Locate the cell with the specified text and output its [x, y] center coordinate. 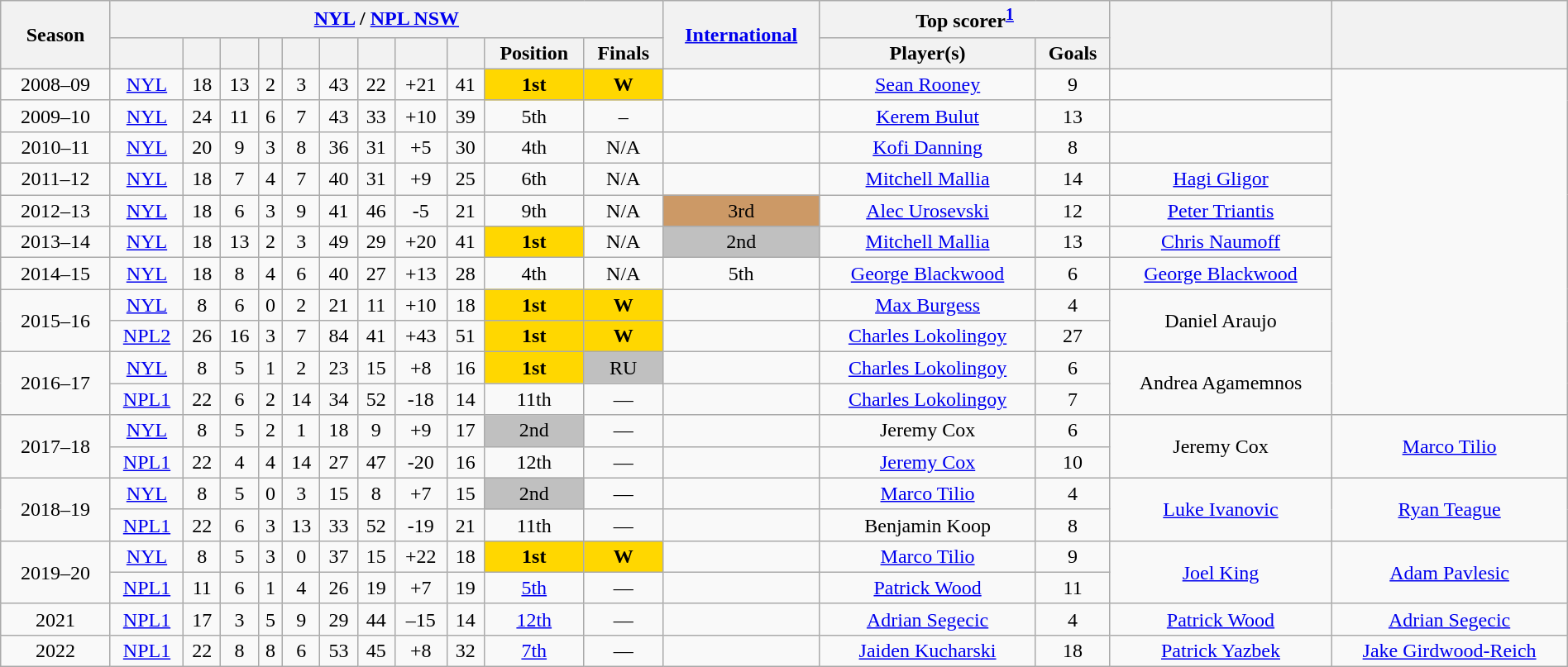
Jaiden Kucharski [928, 650]
2018–19 [56, 509]
Adam Pavlesic [1449, 572]
Ryan Teague [1449, 509]
2021 [56, 619]
23 [339, 368]
Sean Rooney [928, 84]
2010–11 [56, 147]
44 [375, 619]
Max Burgess [928, 305]
Jake Girdwood-Reich [1449, 650]
2017–18 [56, 446]
Hagi Gligor [1221, 179]
2013–14 [56, 242]
-18 [420, 399]
37 [339, 556]
10 [1073, 462]
+43 [420, 336]
Season [56, 35]
84 [339, 336]
–15 [420, 619]
Goals [1073, 53]
46 [375, 211]
Finals [624, 53]
Joel King [1221, 572]
Top scorer1 [964, 20]
2022 [56, 650]
Chris Naumoff [1221, 242]
Kofi Danning [928, 147]
25 [465, 179]
53 [339, 650]
+22 [420, 556]
-5 [420, 211]
+21 [420, 84]
7th [534, 650]
Luke Ivanovic [1221, 509]
2008–09 [56, 84]
47 [375, 462]
2019–20 [56, 572]
NPL2 [146, 336]
20 [202, 147]
Andrea Agamemnos [1221, 384]
51 [465, 336]
Alec Urosevski [928, 211]
Player(s) [928, 53]
Daniel Araujo [1221, 321]
30 [465, 147]
3rd [741, 211]
International [741, 35]
RU [624, 368]
49 [339, 242]
+13 [420, 274]
Peter Triantis [1221, 211]
-19 [420, 525]
-20 [420, 462]
39 [465, 116]
2009–10 [56, 116]
NYL / NPL NSW [386, 20]
12 [1073, 211]
2016–17 [56, 384]
2014–15 [56, 274]
45 [375, 650]
9th [534, 211]
2012–13 [56, 211]
28 [465, 274]
34 [339, 399]
36 [339, 147]
+5 [420, 147]
24 [202, 116]
Benjamin Koop [928, 525]
6th [534, 179]
Kerem Bulut [928, 116]
+20 [420, 242]
32 [465, 650]
2011–12 [56, 179]
– [624, 116]
Patrick Yazbek [1221, 650]
Position [534, 53]
2015–16 [56, 321]
